From the cell containing the given text, extract its center point as [x, y] coordinate. 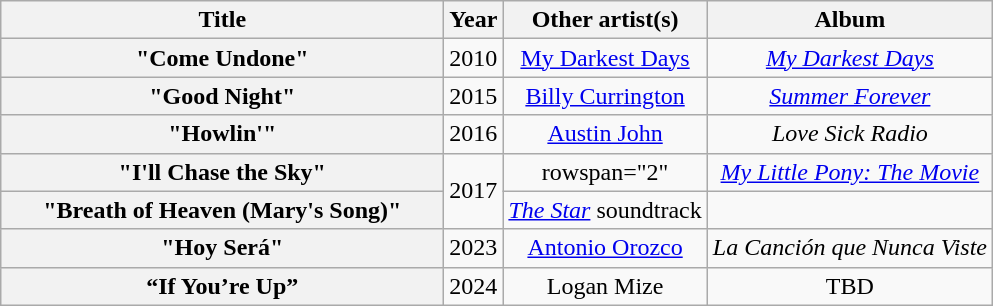
"Come Undone" [222, 58]
Other artist(s) [605, 20]
“If You’re Up” [222, 286]
Antonio Orozco [605, 248]
"I'll Chase the Sky" [222, 172]
Album [850, 20]
Logan Mize [605, 286]
Summer Forever [850, 96]
2010 [474, 58]
La Canción que Nunca Viste [850, 248]
Austin John [605, 134]
Billy Currington [605, 96]
Year [474, 20]
"Hoy Será" [222, 248]
2015 [474, 96]
TBD [850, 286]
"Howlin'" [222, 134]
2024 [474, 286]
2023 [474, 248]
Title [222, 20]
2017 [474, 191]
Love Sick Radio [850, 134]
The Star soundtrack [605, 210]
rowspan="2" [605, 172]
2016 [474, 134]
"Breath of Heaven (Mary's Song)" [222, 210]
"Good Night" [222, 96]
My Little Pony: The Movie [850, 172]
